From the cell containing the given text, extract its center point as (X, Y) coordinate. 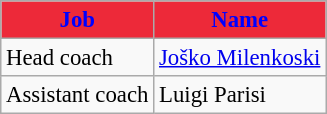
Joško Milenkoski (240, 58)
Name (240, 20)
Job (78, 20)
Assistant coach (78, 95)
Head coach (78, 58)
Luigi Parisi (240, 95)
